Pinpoint the cell where the given text exists, returning its [X, Y] midpoint coordinate. 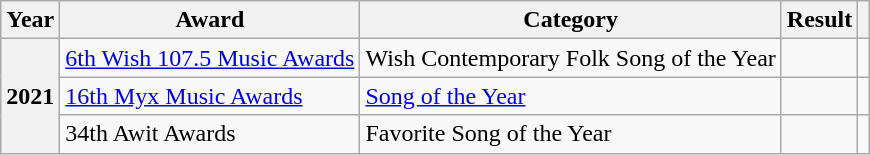
16th Myx Music Awards [210, 96]
Wish Contemporary Folk Song of the Year [570, 58]
Result [819, 20]
2021 [30, 96]
6th Wish 107.5 Music Awards [210, 58]
34th Awit Awards [210, 134]
Song of the Year [570, 96]
Category [570, 20]
Year [30, 20]
Award [210, 20]
Favorite Song of the Year [570, 134]
